Extract the [X, Y] coordinate from the center of the cell holding the provided text.  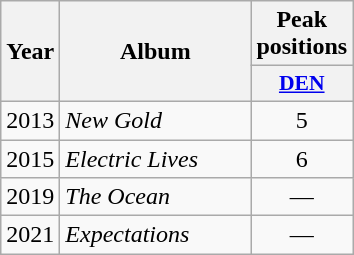
Expectations [156, 235]
2013 [30, 120]
5 [302, 120]
Peak positions [302, 34]
DEN [302, 84]
Year [30, 52]
Electric Lives [156, 159]
2019 [30, 197]
The Ocean [156, 197]
New Gold [156, 120]
2015 [30, 159]
6 [302, 159]
Album [156, 52]
2021 [30, 235]
